Scan for the cell matching the given text and deliver its (x, y) coordinate at center. 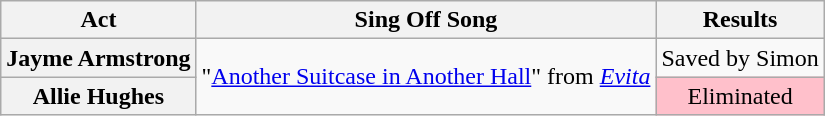
Allie Hughes (98, 96)
"Another Suitcase in Another Hall" from Evita (426, 77)
Saved by Simon (740, 58)
Jayme Armstrong (98, 58)
Act (98, 20)
Sing Off Song (426, 20)
Results (740, 20)
Eliminated (740, 96)
